Find where the given text appears and provide that cell's center as (X, Y) coordinate. 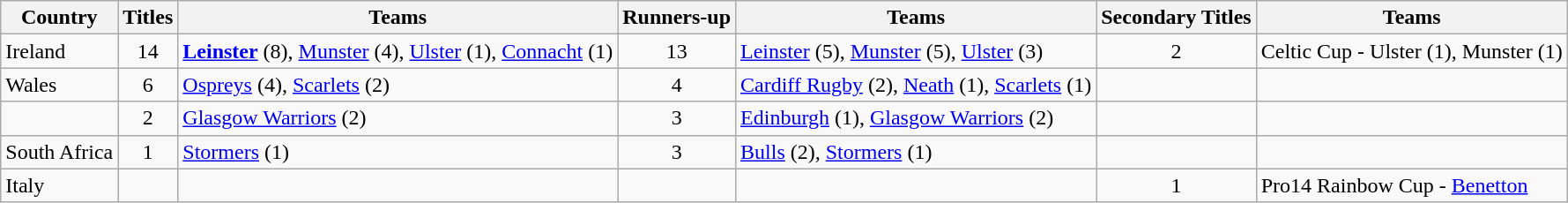
South Africa (60, 152)
Glasgow Warriors (2) (398, 118)
Leinster (8), Munster (4), Ulster (1), Connacht (1) (398, 51)
Ireland (60, 51)
Stormers (1) (398, 152)
Edinburgh (1), Glasgow Warriors (2) (917, 118)
Bulls (2), Stormers (1) (917, 152)
14 (148, 51)
Ospreys (4), Scarlets (2) (398, 85)
6 (148, 85)
Wales (60, 85)
4 (677, 85)
Italy (60, 185)
Secondary Titles (1177, 18)
Pro14 Rainbow Cup - Benetton (1412, 185)
Cardiff Rugby (2), Neath (1), Scarlets (1) (917, 85)
Country (60, 18)
Leinster (5), Munster (5), Ulster (3) (917, 51)
Titles (148, 18)
Celtic Cup - Ulster (1), Munster (1) (1412, 51)
Runners-up (677, 18)
13 (677, 51)
